Pinpoint the cell where the given text exists, returning its [x, y] midpoint coordinate. 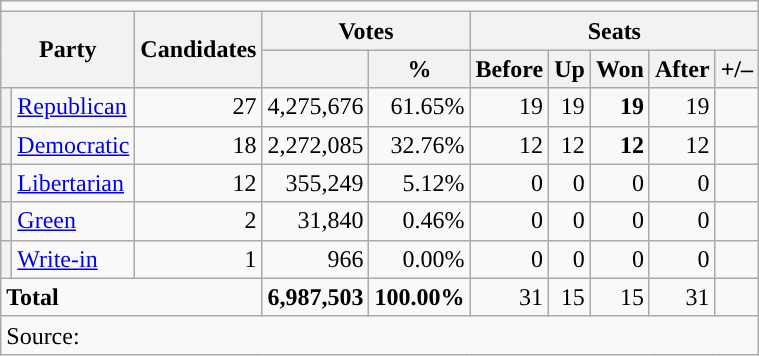
After [682, 69]
Seats [614, 31]
18 [198, 145]
355,249 [316, 183]
5.12% [420, 183]
% [420, 69]
0.46% [420, 221]
Democratic [74, 145]
6,987,503 [316, 297]
Libertarian [74, 183]
100.00% [420, 297]
0.00% [420, 259]
Republican [74, 107]
2,272,085 [316, 145]
Before [510, 69]
+/– [736, 69]
Total [132, 297]
32.76% [420, 145]
966 [316, 259]
Party [68, 50]
Up [570, 69]
27 [198, 107]
61.65% [420, 107]
Candidates [198, 50]
31,840 [316, 221]
4,275,676 [316, 107]
Green [74, 221]
1 [198, 259]
2 [198, 221]
Write-in [74, 259]
Votes [366, 31]
Source: [380, 335]
Won [620, 69]
